Extract the (x, y) coordinate from the center of the cell holding the provided text.  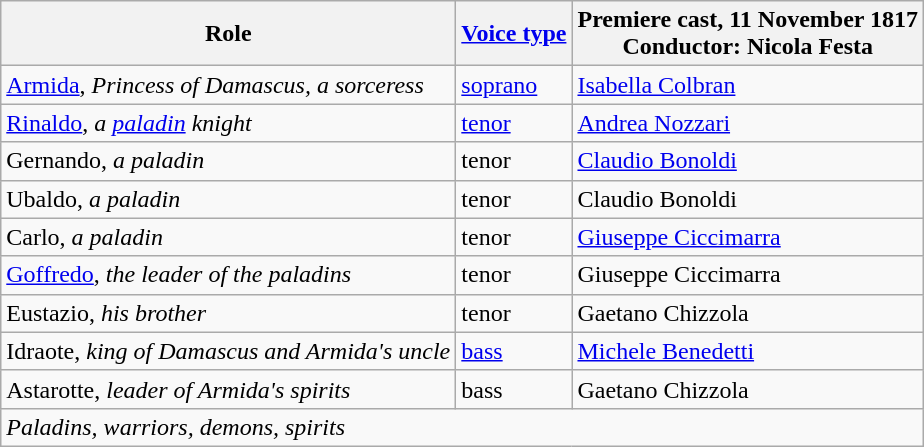
Voice type (514, 34)
Gernando, a paladin (228, 161)
Carlo, a paladin (228, 237)
Andrea Nozzari (748, 123)
Eustazio, his brother (228, 313)
Armida, Princess of Damascus, a sorceress (228, 85)
Ubaldo, a paladin (228, 199)
Michele Benedetti (748, 351)
Isabella Colbran (748, 85)
Paladins, warriors, demons, spirits (462, 427)
Astarotte, leader of Armida's spirits (228, 389)
Premiere cast, 11 November 1817Conductor: Nicola Festa (748, 34)
Rinaldo, a paladin knight (228, 123)
Idraote, king of Damascus and Armida's uncle (228, 351)
Role (228, 34)
soprano (514, 85)
Goffredo, the leader of the paladins (228, 275)
